Return the [X, Y] coordinate for the center point of the cell that contains the specified text.  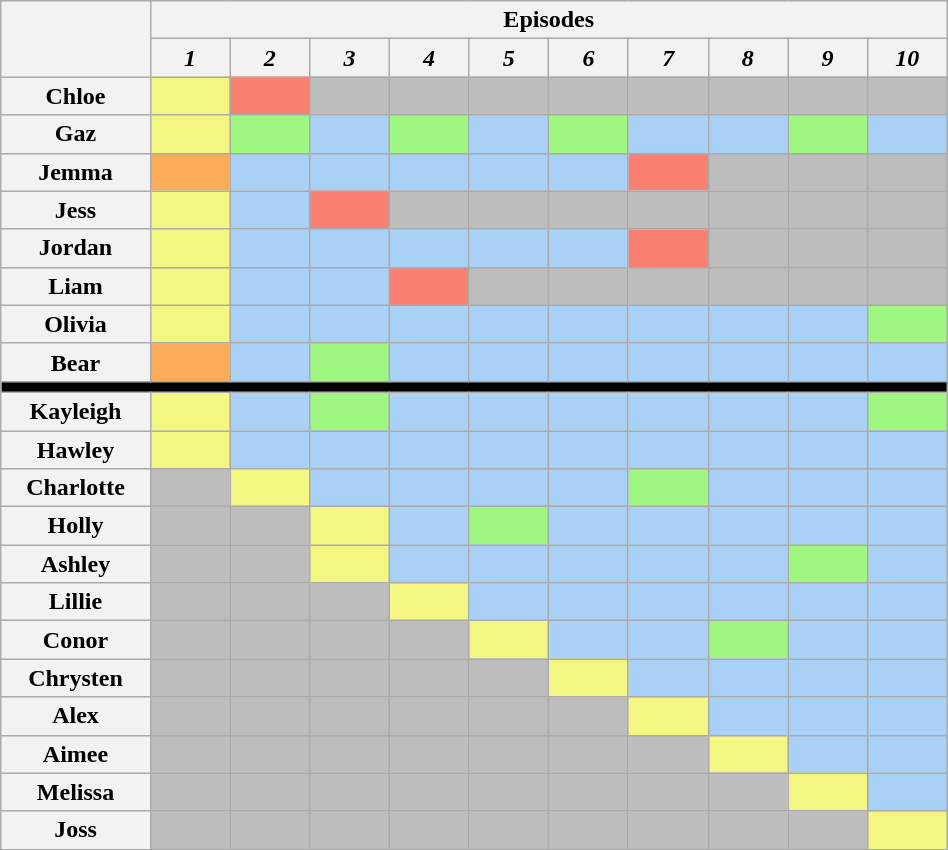
Chrysten [76, 678]
7 [668, 58]
1 [190, 58]
Kayleigh [76, 411]
Gaz [76, 134]
Hawley [76, 449]
Alex [76, 716]
Chloe [76, 96]
Olivia [76, 324]
10 [907, 58]
3 [350, 58]
Jess [76, 210]
Episodes [548, 20]
Liam [76, 286]
8 [748, 58]
Bear [76, 362]
9 [828, 58]
Joss [76, 830]
Conor [76, 640]
Jemma [76, 172]
Lillie [76, 602]
2 [270, 58]
Melissa [76, 792]
Jordan [76, 248]
Charlotte [76, 488]
Aimee [76, 754]
5 [509, 58]
6 [589, 58]
Ashley [76, 564]
4 [429, 58]
Holly [76, 526]
